Pinpoint the cell where the given text exists, returning its [X, Y] midpoint coordinate. 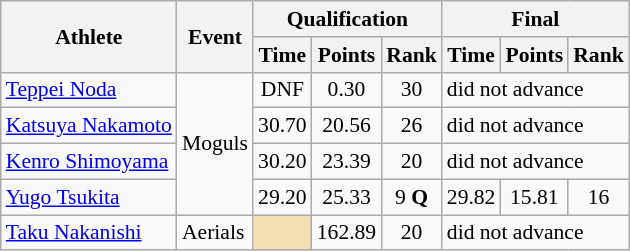
162.89 [346, 233]
Yugo Tsukita [89, 197]
Qualification [348, 19]
26 [412, 126]
Katsuya Nakamoto [89, 126]
16 [598, 197]
30.70 [282, 126]
9 Q [412, 197]
Moguls [215, 143]
Taku Nakanishi [89, 233]
Athlete [89, 36]
DNF [282, 90]
Teppei Noda [89, 90]
30.20 [282, 162]
29.82 [472, 197]
Final [536, 19]
20.56 [346, 126]
15.81 [534, 197]
30 [412, 90]
29.20 [282, 197]
25.33 [346, 197]
Kenro Shimoyama [89, 162]
0.30 [346, 90]
23.39 [346, 162]
Aerials [215, 233]
Event [215, 36]
